Determine the (x, y) coordinate at the center of the cell enclosing the given text.  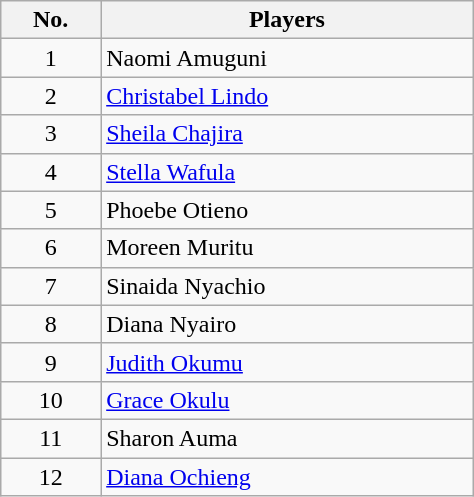
Sinaida Nyachio (288, 286)
Stella Wafula (288, 172)
9 (51, 362)
Diana Nyairo (288, 324)
4 (51, 172)
Phoebe Otieno (288, 210)
10 (51, 400)
8 (51, 324)
7 (51, 286)
Diana Ochieng (288, 477)
12 (51, 477)
Naomi Amuguni (288, 58)
11 (51, 438)
2 (51, 96)
Players (288, 20)
Sharon Auma (288, 438)
No. (51, 20)
5 (51, 210)
Christabel Lindo (288, 96)
Moreen Muritu (288, 248)
3 (51, 134)
1 (51, 58)
Grace Okulu (288, 400)
Judith Okumu (288, 362)
6 (51, 248)
Sheila Chajira (288, 134)
